Pinpoint the cell where the given text exists, returning its (X, Y) midpoint coordinate. 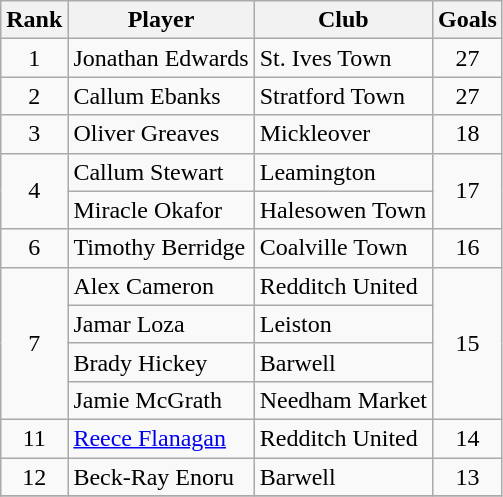
14 (468, 438)
Leamington (343, 172)
Halesowen Town (343, 210)
Leiston (343, 324)
Oliver Greaves (161, 134)
1 (34, 58)
3 (34, 134)
11 (34, 438)
Coalville Town (343, 248)
Miracle Okafor (161, 210)
Goals (468, 20)
Callum Ebanks (161, 96)
17 (468, 191)
Club (343, 20)
Rank (34, 20)
13 (468, 477)
Jamie McGrath (161, 400)
Callum Stewart (161, 172)
St. Ives Town (343, 58)
Jonathan Edwards (161, 58)
4 (34, 191)
Beck-Ray Enoru (161, 477)
Mickleover (343, 134)
7 (34, 343)
16 (468, 248)
Brady Hickey (161, 362)
2 (34, 96)
Needham Market (343, 400)
Player (161, 20)
15 (468, 343)
6 (34, 248)
Stratford Town (343, 96)
18 (468, 134)
Alex Cameron (161, 286)
12 (34, 477)
Reece Flanagan (161, 438)
Timothy Berridge (161, 248)
Jamar Loza (161, 324)
